Return the (X, Y) coordinate for the center point of the cell that contains the specified text.  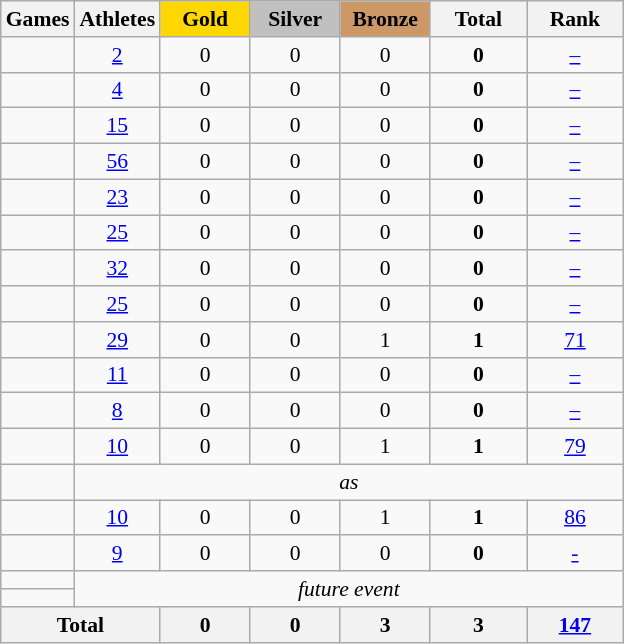
2 (117, 55)
Games (38, 19)
23 (117, 197)
32 (117, 269)
9 (117, 554)
4 (117, 90)
Athletes (117, 19)
as (348, 482)
Gold (205, 19)
8 (117, 411)
15 (117, 126)
147 (576, 625)
future event (348, 589)
- (576, 554)
56 (117, 162)
11 (117, 375)
29 (117, 340)
79 (576, 447)
Silver (295, 19)
Rank (576, 19)
86 (576, 518)
71 (576, 340)
Bronze (385, 19)
